From the cell containing the given text, extract its center point as (X, Y) coordinate. 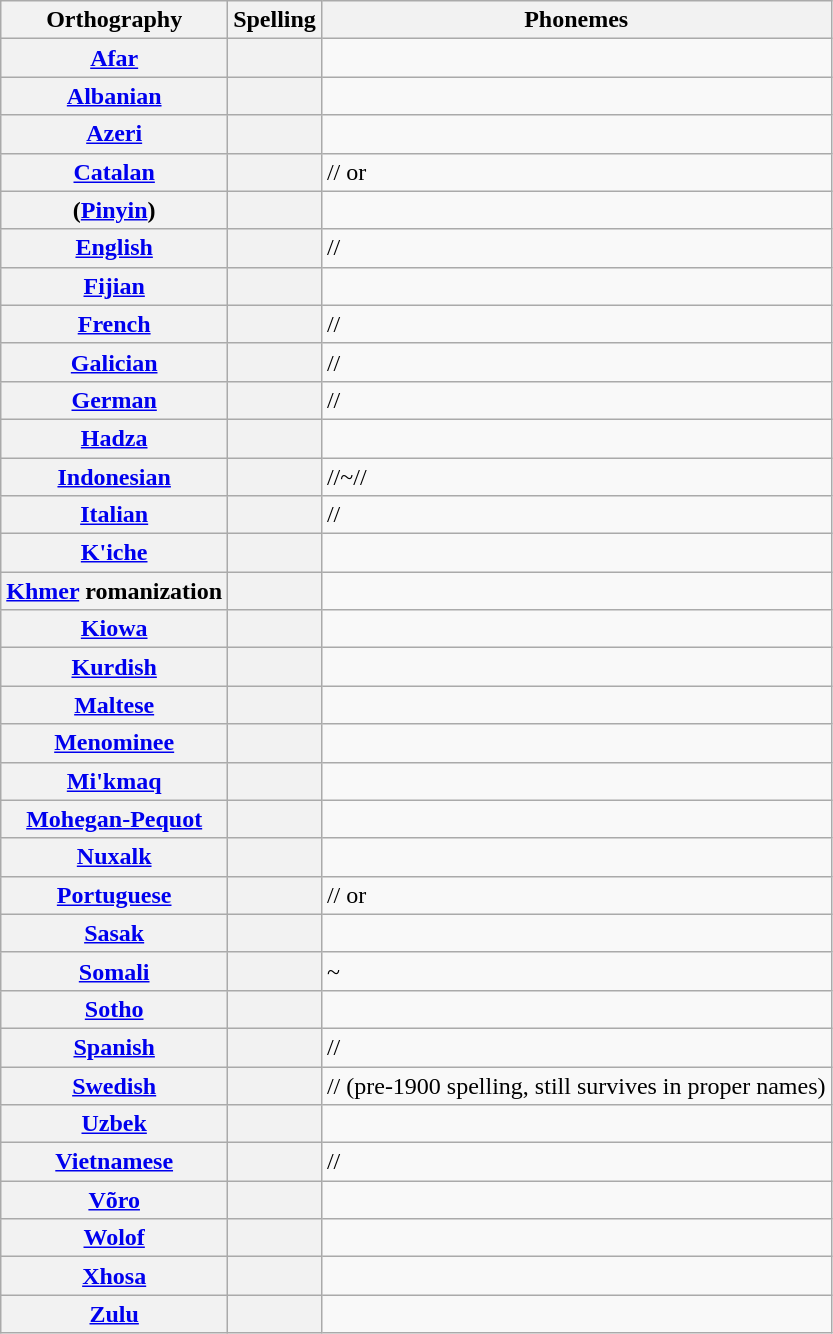
Mi'kmaq (114, 781)
Galician (114, 362)
Fijian (114, 286)
K'iche (114, 553)
//~// (576, 477)
French (114, 324)
Wolof (114, 1238)
(Pinyin) (114, 210)
Phonemes (576, 20)
Võro (114, 1200)
Somali (114, 971)
~ (576, 971)
Xhosa (114, 1276)
Afar (114, 58)
// (pre-1900 spelling, still survives in proper names) (576, 1085)
Orthography (114, 20)
Spelling (275, 20)
Swedish (114, 1085)
Hadza (114, 438)
Kiowa (114, 629)
Sotho (114, 1009)
German (114, 400)
Vietnamese (114, 1162)
Spanish (114, 1047)
Portuguese (114, 895)
Zulu (114, 1314)
Albanian (114, 96)
Kurdish (114, 667)
Maltese (114, 705)
Menominee (114, 743)
English (114, 248)
Italian (114, 515)
Azeri (114, 134)
Khmer romanization (114, 591)
Uzbek (114, 1124)
Catalan (114, 172)
Mohegan-Pequot (114, 819)
Indonesian (114, 477)
Nuxalk (114, 857)
Sasak (114, 933)
